Output the (x, y) coordinate of the center of the cell containing the given text.  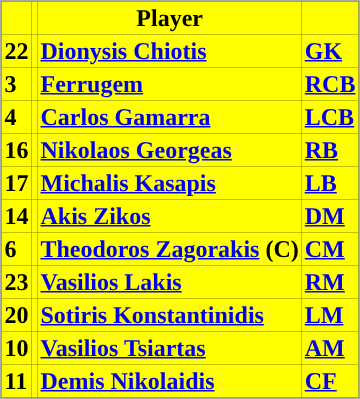
LCB (330, 116)
Carlos Gamarra (170, 116)
LB (330, 182)
23 (17, 282)
Vasilios Lakis (170, 282)
AM (330, 348)
17 (17, 182)
GK (330, 50)
10 (17, 348)
Demis Nikolaidis (170, 380)
4 (17, 116)
14 (17, 216)
LM (330, 314)
Player (170, 18)
6 (17, 248)
20 (17, 314)
Dionysis Chiotis (170, 50)
3 (17, 84)
RB (330, 150)
DM (330, 216)
Vasilios Tsiartas (170, 348)
RM (330, 282)
Theodoros Zagorakis (C) (170, 248)
11 (17, 380)
22 (17, 50)
CM (330, 248)
Sotiris Konstantinidis (170, 314)
Ferrugem (170, 84)
CF (330, 380)
16 (17, 150)
Nikolaos Georgeas (170, 150)
RCB (330, 84)
Michalis Kasapis (170, 182)
Akis Zikos (170, 216)
